Provide the (X, Y) coordinate of the cell's center where the given text is located.  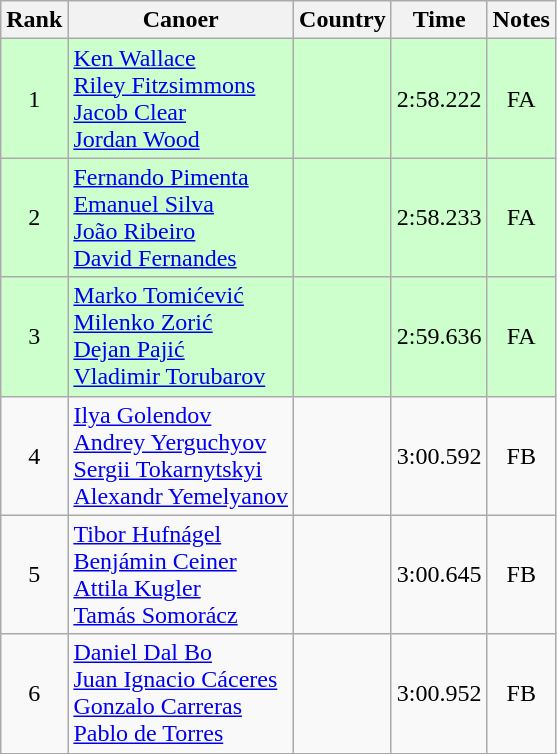
Fernando PimentaEmanuel SilvaJoão RibeiroDavid Fernandes (181, 218)
6 (34, 694)
Ilya GolendovAndrey YerguchyovSergii TokarnytskyiAlexandr Yemelyanov (181, 456)
Tibor HufnágelBenjámin CeinerAttila KuglerTamás Somorácz (181, 574)
2:58.233 (439, 218)
Daniel Dal BoJuan Ignacio CáceresGonzalo CarrerasPablo de Torres (181, 694)
2:59.636 (439, 336)
3:00.592 (439, 456)
Time (439, 20)
Notes (521, 20)
Rank (34, 20)
Marko TomićevićMilenko ZorićDejan PajićVladimir Torubarov (181, 336)
3 (34, 336)
2 (34, 218)
5 (34, 574)
2:58.222 (439, 98)
4 (34, 456)
Ken WallaceRiley FitzsimmonsJacob ClearJordan Wood (181, 98)
Canoer (181, 20)
1 (34, 98)
3:00.645 (439, 574)
Country (343, 20)
3:00.952 (439, 694)
